Pinpoint the cell where the given text exists, returning its (x, y) midpoint coordinate. 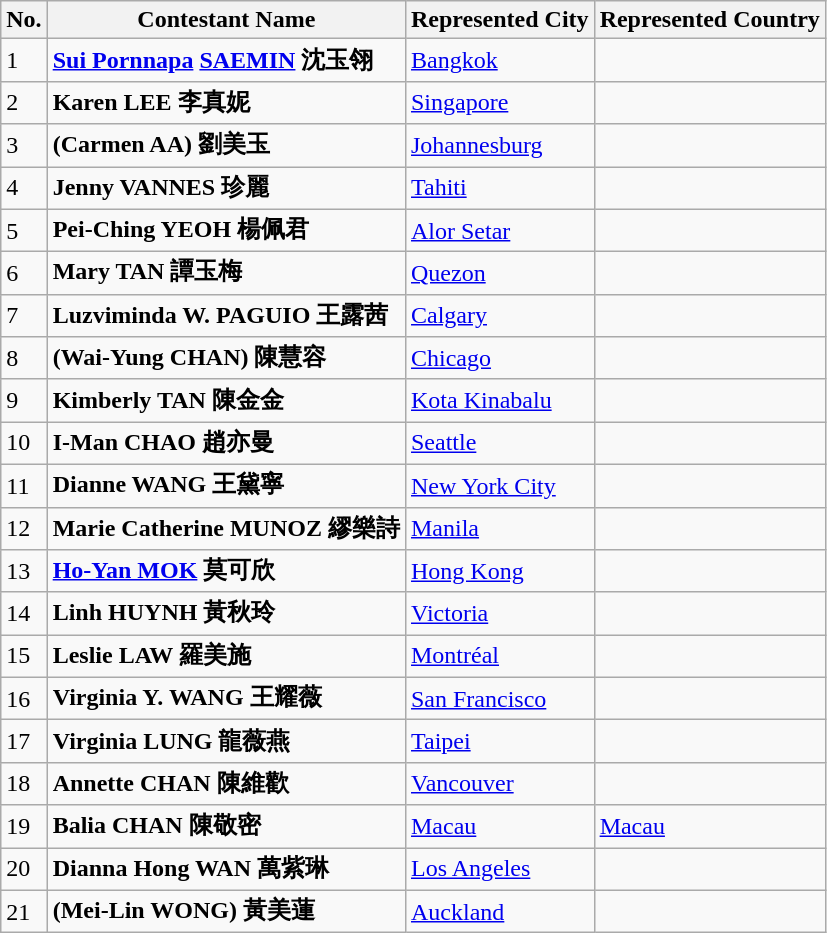
7 (24, 316)
Calgary (500, 316)
20 (24, 870)
Linh HUYNH 黃秋玲 (226, 614)
(Mei-Lin WONG) 黃美蓮 (226, 912)
5 (24, 230)
8 (24, 358)
Quezon (500, 274)
Vancouver (500, 784)
Dianna Hong WAN 萬紫琳 (226, 870)
Represented City (500, 20)
14 (24, 614)
9 (24, 400)
Ho-Yan MOK 莫可欣 (226, 572)
1 (24, 60)
(Wai-Yung CHAN) 陳慧容 (226, 358)
Johannesburg (500, 146)
Victoria (500, 614)
3 (24, 146)
11 (24, 486)
Virginia Y. WANG 王耀薇 (226, 698)
Virginia LUNG 龍薇燕 (226, 742)
21 (24, 912)
18 (24, 784)
2 (24, 102)
(Carmen AA) 劉美玉 (226, 146)
Pei-Ching YEOH 楊佩君 (226, 230)
Luzviminda W. PAGUIO 王露茜 (226, 316)
New York City (500, 486)
Karen LEE 李真妮 (226, 102)
San Francisco (500, 698)
I-Man CHAO 趙亦曼 (226, 444)
15 (24, 656)
17 (24, 742)
Leslie LAW 羅美施 (226, 656)
Tahiti (500, 188)
Los Angeles (500, 870)
Singapore (500, 102)
No. (24, 20)
19 (24, 826)
4 (24, 188)
Bangkok (500, 60)
13 (24, 572)
Annette CHAN 陳維歡 (226, 784)
Sui Pornnapa SAEMIN 沈玉翎 (226, 60)
Alor Setar (500, 230)
16 (24, 698)
Chicago (500, 358)
Kota Kinabalu (500, 400)
Dianne WANG 王黛寧 (226, 486)
12 (24, 528)
Taipei (500, 742)
Contestant Name (226, 20)
Montréal (500, 656)
Manila (500, 528)
10 (24, 444)
6 (24, 274)
Hong Kong (500, 572)
Seattle (500, 444)
Represented Country (710, 20)
Mary TAN 譚玉梅 (226, 274)
Kimberly TAN 陳金金 (226, 400)
Auckland (500, 912)
Jenny VANNES 珍麗 (226, 188)
Balia CHAN 陳敬密 (226, 826)
Marie Catherine MUNOZ 繆樂詩 (226, 528)
